Find where the given text appears and provide that cell's center as (X, Y) coordinate. 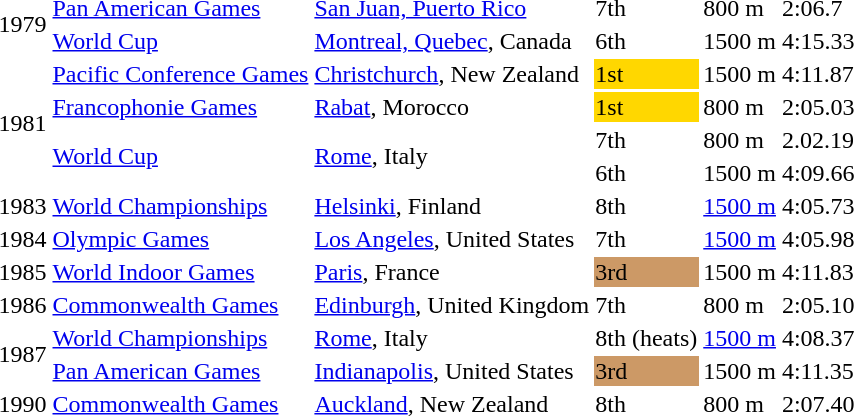
Paris, France (452, 272)
Helsinki, Finland (452, 206)
Pan American Games (180, 371)
8th (646, 206)
Commonwealth Games (180, 305)
Edinburgh, United Kingdom (452, 305)
Los Angeles, United States (452, 239)
Rabat, Morocco (452, 107)
World Indoor Games (180, 272)
8th (heats) (646, 338)
Pacific Conference Games (180, 74)
Montreal, Quebec, Canada (452, 41)
Indianapolis, United States (452, 371)
Francophonie Games (180, 107)
Christchurch, New Zealand (452, 74)
Olympic Games (180, 239)
